Return (X, Y) of the center of cell containing provided text 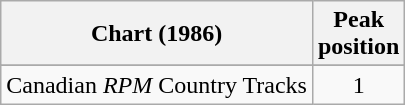
Peakposition (358, 34)
Canadian RPM Country Tracks (157, 85)
1 (358, 85)
Chart (1986) (157, 34)
